From the cell containing the given text, extract its center point as (x, y) coordinate. 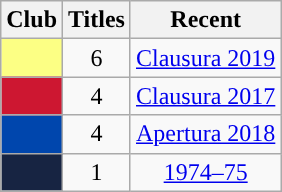
Titles (97, 20)
Apertura 2018 (205, 134)
1 (97, 172)
Recent (205, 20)
Club (32, 20)
Clausura 2019 (205, 58)
6 (97, 58)
1974–75 (205, 172)
Clausura 2017 (205, 96)
